Output the (X, Y) coordinate of the center of the cell containing the given text.  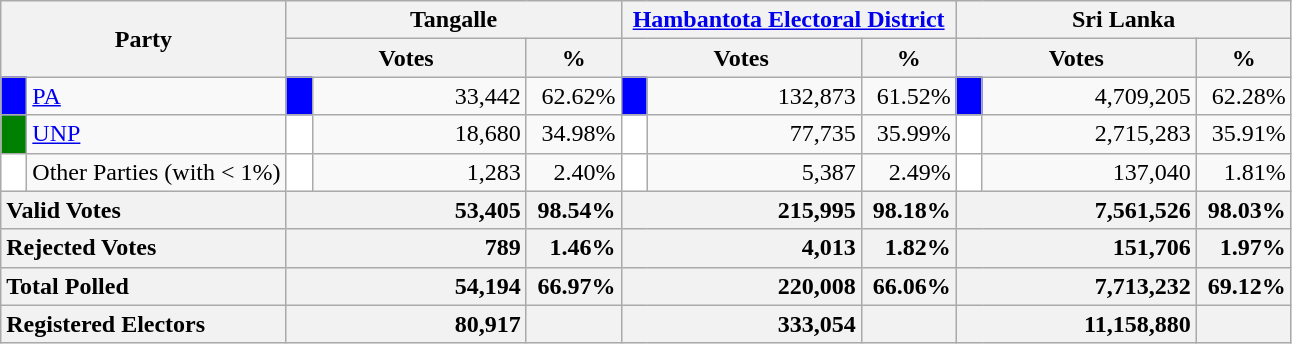
220,008 (741, 286)
2.49% (908, 172)
1.82% (908, 248)
34.98% (574, 134)
215,995 (741, 210)
77,735 (754, 134)
35.99% (908, 134)
54,194 (406, 286)
11,158,880 (1076, 324)
Other Parties (with < 1%) (156, 172)
Total Polled (144, 286)
137,040 (1089, 172)
333,054 (741, 324)
7,561,526 (1076, 210)
33,442 (419, 96)
PA (156, 96)
Tangalle (454, 20)
7,713,232 (1076, 286)
UNP (156, 134)
2,715,283 (1089, 134)
Sri Lanka (1124, 20)
4,013 (741, 248)
789 (406, 248)
98.54% (574, 210)
35.91% (1244, 134)
Rejected Votes (144, 248)
98.18% (908, 210)
132,873 (754, 96)
80,917 (406, 324)
69.12% (1244, 286)
1.81% (1244, 172)
1.97% (1244, 248)
62.28% (1244, 96)
61.52% (908, 96)
Registered Electors (144, 324)
Party (144, 39)
4,709,205 (1089, 96)
53,405 (406, 210)
98.03% (1244, 210)
151,706 (1076, 248)
66.97% (574, 286)
Valid Votes (144, 210)
Hambantota Electoral District (788, 20)
1.46% (574, 248)
66.06% (908, 286)
18,680 (419, 134)
5,387 (754, 172)
2.40% (574, 172)
62.62% (574, 96)
1,283 (419, 172)
